Return (x, y) of the center of cell containing provided text 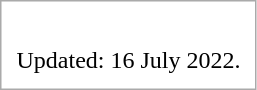
Updated: 16 July 2022. (129, 60)
